Detect which cell encompasses the target text, then output its (X, Y) center coordinate. 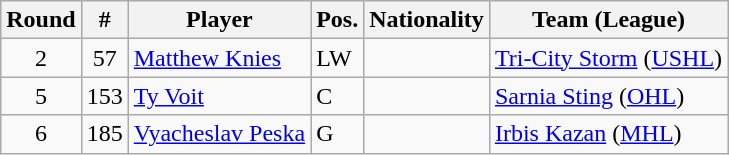
Irbis Kazan (MHL) (608, 134)
185 (104, 134)
Player (219, 20)
Matthew Knies (219, 58)
6 (41, 134)
Ty Voit (219, 96)
LW (338, 58)
# (104, 20)
2 (41, 58)
Vyacheslav Peska (219, 134)
153 (104, 96)
5 (41, 96)
Tri-City Storm (USHL) (608, 58)
Pos. (338, 20)
G (338, 134)
57 (104, 58)
Team (League) (608, 20)
Round (41, 20)
Sarnia Sting (OHL) (608, 96)
C (338, 96)
Nationality (427, 20)
